Pinpoint the cell where the given text exists, returning its [X, Y] midpoint coordinate. 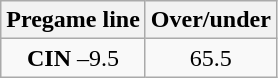
Pregame line [74, 20]
Over/under [210, 20]
65.5 [210, 58]
CIN –9.5 [74, 58]
